Locate the cell with the specified text and output its [x, y] center coordinate. 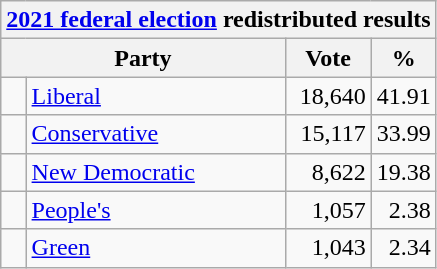
15,117 [328, 134]
People's [156, 210]
New Democratic [156, 172]
2.34 [404, 248]
% [404, 58]
1,043 [328, 248]
2021 federal election redistributed results [218, 20]
19.38 [404, 172]
2.38 [404, 210]
Conservative [156, 134]
Liberal [156, 96]
18,640 [328, 96]
Vote [328, 58]
Party [143, 58]
Green [156, 248]
1,057 [328, 210]
33.99 [404, 134]
41.91 [404, 96]
8,622 [328, 172]
